Search for the cell housing the specified text and yield its (X, Y) center coordinate. 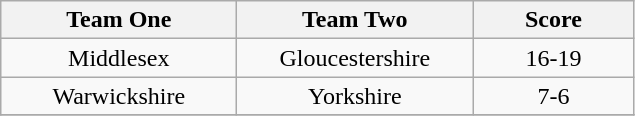
Yorkshire (355, 96)
Team Two (355, 20)
Score (554, 20)
Warwickshire (119, 96)
16-19 (554, 58)
Team One (119, 20)
Middlesex (119, 58)
7-6 (554, 96)
Gloucestershire (355, 58)
